Provide the (x, y) coordinate of the cell's center where the given text is located.  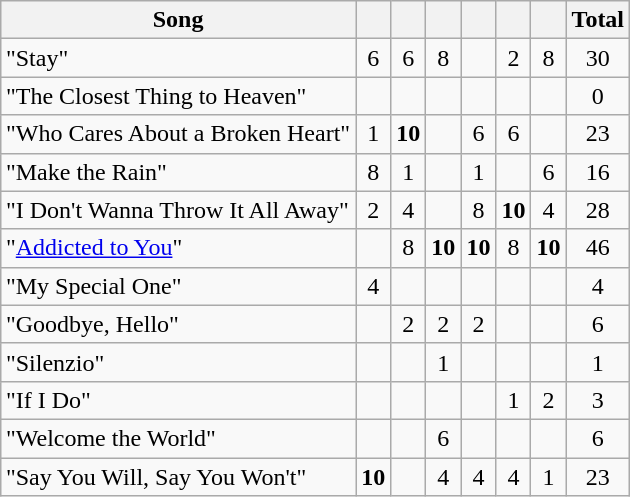
16 (598, 172)
"Make the Rain" (178, 172)
28 (598, 210)
"If I Do" (178, 400)
"Silenzio" (178, 362)
"Say You Will, Say You Won't" (178, 477)
"I Don't Wanna Throw It All Away" (178, 210)
Song (178, 20)
"The Closest Thing to Heaven" (178, 96)
"Addicted to You" (178, 248)
"Goodbye, Hello" (178, 324)
30 (598, 58)
"My Special One" (178, 286)
Total (598, 20)
3 (598, 400)
46 (598, 248)
"Stay" (178, 58)
0 (598, 96)
"Welcome the World" (178, 438)
"Who Cares About a Broken Heart" (178, 134)
